Identify which cell holds the provided text, then report its [x, y] central coordinate. 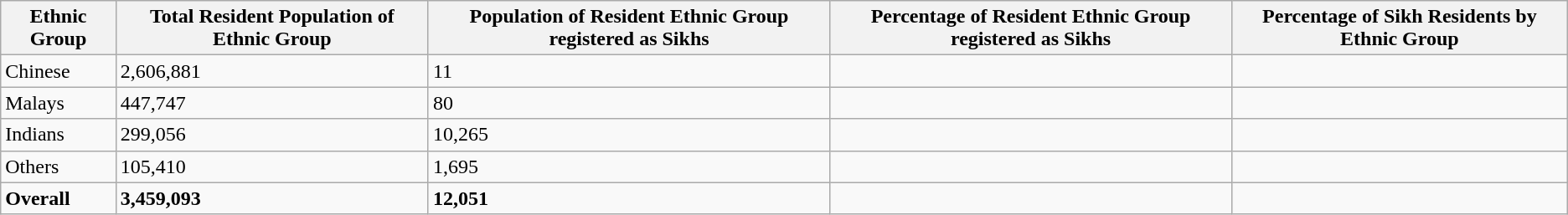
10,265 [628, 135]
12,051 [628, 198]
Percentage of Sikh Residents by Ethnic Group [1399, 28]
447,747 [271, 103]
Population of Resident Ethnic Group registered as Sikhs [628, 28]
Indians [59, 135]
11 [628, 71]
Percentage of Resident Ethnic Group registered as Sikhs [1031, 28]
Chinese [59, 71]
Total Resident Population of Ethnic Group [271, 28]
299,056 [271, 135]
Ethnic Group [59, 28]
1,695 [628, 166]
2,606,881 [271, 71]
105,410 [271, 166]
Others [59, 166]
3,459,093 [271, 198]
Overall [59, 198]
Malays [59, 103]
80 [628, 103]
